Determine the [X, Y] coordinate at the center of the cell enclosing the given text.  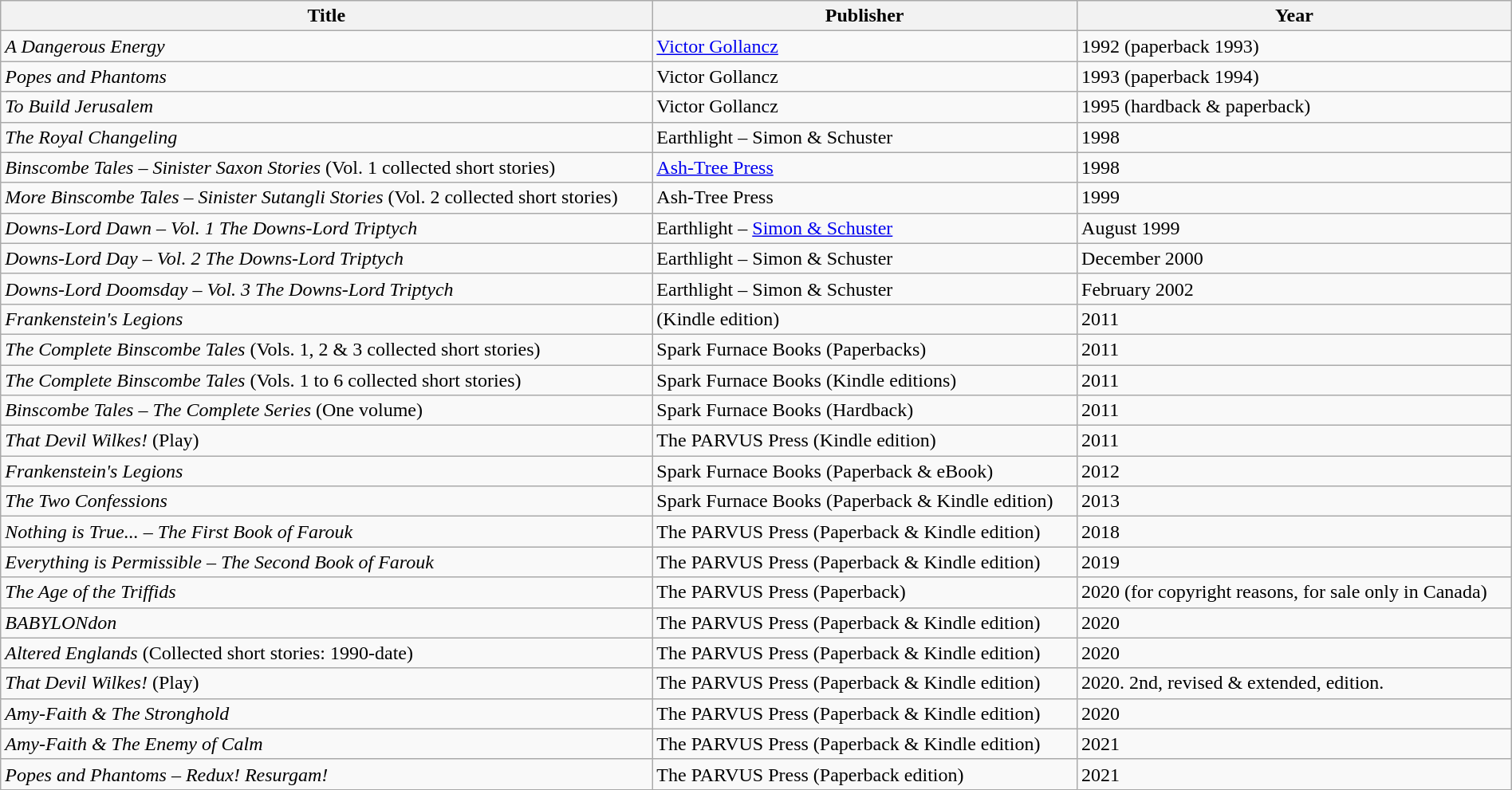
1999 [1295, 198]
Popes and Phantoms [327, 77]
Downs-Lord Day – Vol. 2 The Downs-Lord Triptych [327, 258]
February 2002 [1295, 289]
Amy-Faith & The Enemy of Calm [327, 744]
1995 (hardback & paperback) [1295, 107]
A Dangerous Energy [327, 46]
Spark Furnace Books (Paperback & Kindle edition) [864, 501]
More Binscombe Tales – Sinister Sutangli Stories (Vol. 2 collected short stories) [327, 198]
(Kindle edition) [864, 319]
2019 [1295, 562]
December 2000 [1295, 258]
The Complete Binscombe Tales (Vols. 1, 2 & 3 collected short stories) [327, 349]
Amy-Faith & The Stronghold [327, 713]
2013 [1295, 501]
Nothing is True... – The First Book of Farouk [327, 532]
Downs-Lord Dawn – Vol. 1 The Downs-Lord Triptych [327, 228]
The PARVUS Press (Paperback) [864, 592]
Popes and Phantoms – Redux! Resurgam! [327, 774]
The Complete Binscombe Tales (Vols. 1 to 6 collected short stories) [327, 380]
2020. 2nd, revised & extended, edition. [1295, 683]
Year [1295, 16]
Spark Furnace Books (Paperback & eBook) [864, 471]
The Age of the Triffids [327, 592]
1992 (paperback 1993) [1295, 46]
The Royal Changeling [327, 137]
Binscombe Tales – The Complete Series (One volume) [327, 411]
The PARVUS Press (Kindle edition) [864, 441]
Spark Furnace Books (Kindle editions) [864, 380]
The PARVUS Press (Paperback edition) [864, 774]
Downs-Lord Doomsday – Vol. 3 The Downs-Lord Triptych [327, 289]
Spark Furnace Books (Paperbacks) [864, 349]
Altered Englands (Collected short stories: 1990-date) [327, 653]
The Two Confessions [327, 501]
1993 (paperback 1994) [1295, 77]
BABYLONdon [327, 623]
Binscombe Tales – Sinister Saxon Stories (Vol. 1 collected short stories) [327, 167]
Title [327, 16]
Publisher [864, 16]
Spark Furnace Books (Hardback) [864, 411]
2012 [1295, 471]
August 1999 [1295, 228]
Everything is Permissible – The Second Book of Farouk [327, 562]
To Build Jerusalem [327, 107]
2020 (for copyright reasons, for sale only in Canada) [1295, 592]
2018 [1295, 532]
